Output the (x, y) coordinate of the center of the cell containing the given text.  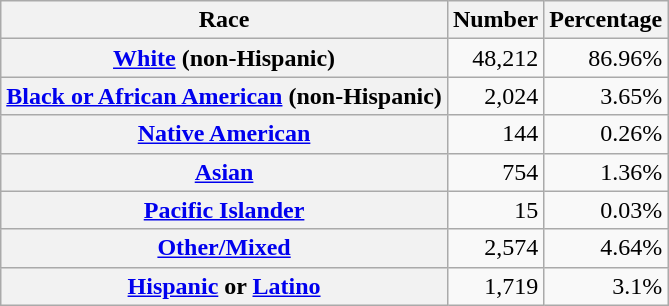
Race (224, 20)
Pacific Islander (224, 210)
4.64% (606, 248)
1.36% (606, 172)
Other/Mixed (224, 248)
Percentage (606, 20)
754 (495, 172)
0.03% (606, 210)
3.65% (606, 96)
White (non-Hispanic) (224, 58)
2,574 (495, 248)
1,719 (495, 286)
48,212 (495, 58)
86.96% (606, 58)
144 (495, 134)
15 (495, 210)
Black or African American (non-Hispanic) (224, 96)
Number (495, 20)
0.26% (606, 134)
2,024 (495, 96)
3.1% (606, 286)
Asian (224, 172)
Native American (224, 134)
Hispanic or Latino (224, 286)
